Pinpoint the cell where the given text exists, returning its [x, y] midpoint coordinate. 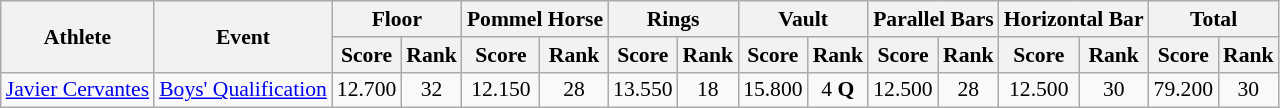
Horizontal Bar [1074, 19]
Floor [397, 19]
Total [1214, 19]
79.200 [1184, 90]
Boys' Qualification [243, 90]
Athlete [78, 36]
18 [708, 90]
12.150 [501, 90]
Vault [803, 19]
Javier Cervantes [78, 90]
15.800 [772, 90]
Pommel Horse [535, 19]
Parallel Bars [934, 19]
13.550 [642, 90]
Rings [673, 19]
32 [432, 90]
12.700 [366, 90]
Event [243, 36]
4 Q [838, 90]
